Return (X, Y) of the center of cell containing provided text 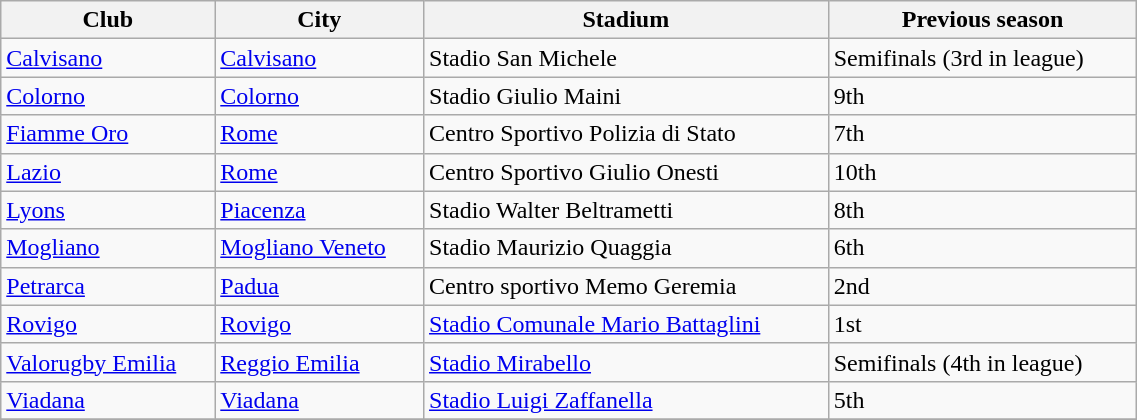
1st (982, 324)
Semifinals (3rd in league) (982, 58)
2nd (982, 286)
Valorugby Emilia (108, 362)
Centro Sportivo Polizia di Stato (626, 134)
Stadio San Michele (626, 58)
Piacenza (320, 210)
Reggio Emilia (320, 362)
Mogliano Veneto (320, 248)
City (320, 20)
Stadio Giulio Maini (626, 96)
5th (982, 400)
Centro Sportivo Giulio Onesti (626, 172)
9th (982, 96)
Padua (320, 286)
Mogliano (108, 248)
Previous season (982, 20)
Lyons (108, 210)
Stadio Comunale Mario Battaglini (626, 324)
Petrarca (108, 286)
8th (982, 210)
10th (982, 172)
Stadio Walter Beltrametti (626, 210)
6th (982, 248)
Stadio Luigi Zaffanella (626, 400)
Stadio Maurizio Quaggia (626, 248)
Centro sportivo Memo Geremia (626, 286)
Semifinals (4th in league) (982, 362)
Stadium (626, 20)
Fiamme Oro (108, 134)
Club (108, 20)
Lazio (108, 172)
7th (982, 134)
Stadio Mirabello (626, 362)
